Return [X, Y] of the center of cell containing provided text 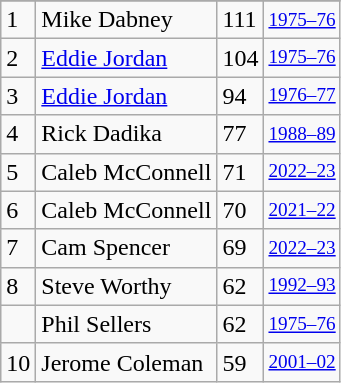
59 [240, 362]
Rick Dadika [126, 134]
1976–77 [302, 96]
104 [240, 58]
94 [240, 96]
1988–89 [302, 134]
8 [18, 286]
10 [18, 362]
2021–22 [302, 210]
2 [18, 58]
4 [18, 134]
77 [240, 134]
70 [240, 210]
1992–93 [302, 286]
Mike Dabney [126, 20]
3 [18, 96]
1 [18, 20]
111 [240, 20]
Phil Sellers [126, 324]
6 [18, 210]
Cam Spencer [126, 248]
Steve Worthy [126, 286]
69 [240, 248]
71 [240, 172]
Jerome Coleman [126, 362]
5 [18, 172]
7 [18, 248]
2001–02 [302, 362]
